Provide the (X, Y) coordinate of the cell's center where the given text is located.  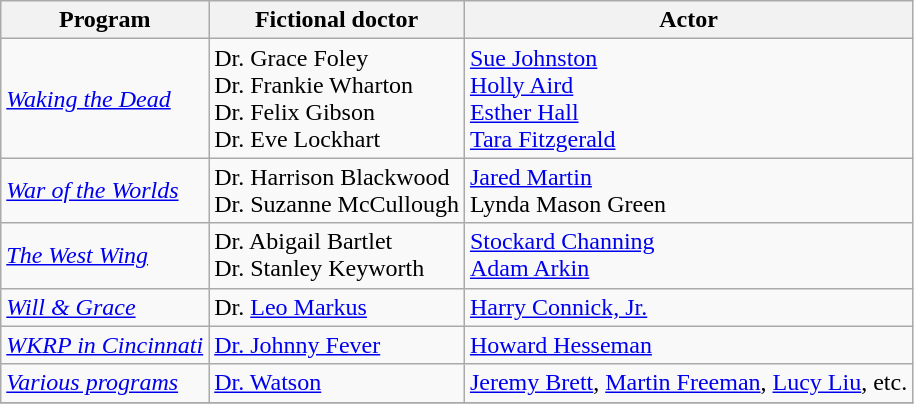
The West Wing (105, 256)
WKRP in Cincinnati (105, 345)
Jared MartinLynda Mason Green (688, 190)
Dr. Grace FoleyDr. Frankie Wharton Dr. Felix Gibson Dr. Eve Lockhart (337, 98)
Program (105, 20)
Actor (688, 20)
Dr. Abigail BartletDr. Stanley Keyworth (337, 256)
Waking the Dead (105, 98)
War of the Worlds (105, 190)
Dr. Harrison BlackwoodDr. Suzanne McCullough (337, 190)
Dr. Johnny Fever (337, 345)
Various programs (105, 383)
Stockard ChanningAdam Arkin (688, 256)
Howard Hesseman (688, 345)
Will & Grace (105, 307)
Dr. Watson (337, 383)
Dr. Leo Markus (337, 307)
Harry Connick, Jr. (688, 307)
Fictional doctor (337, 20)
Sue JohnstonHolly Aird Esther HallTara Fitzgerald (688, 98)
Jeremy Brett, Martin Freeman, Lucy Liu, etc. (688, 383)
